Extract the [x, y] coordinate from the center of the cell holding the provided text.  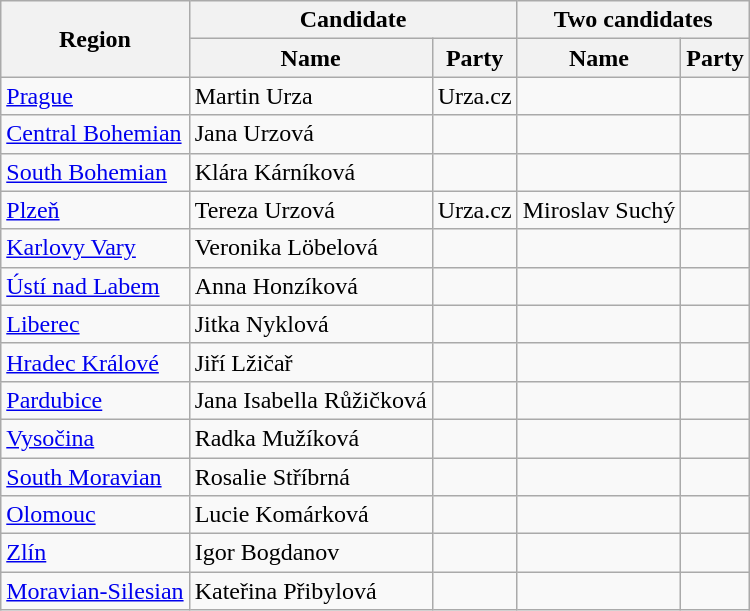
Jana Urzová [310, 134]
Martin Urza [310, 96]
Tereza Urzová [310, 210]
Karlovy Vary [95, 248]
Kateřina Přibylová [310, 591]
Central Bohemian [95, 134]
Olomouc [95, 515]
Rosalie Stříbrná [310, 477]
Jitka Nyklová [310, 324]
Two candidates [633, 20]
South Bohemian [95, 172]
Radka Mužíková [310, 438]
Hradec Králové [95, 362]
Miroslav Suchý [599, 210]
Prague [95, 96]
Pardubice [95, 400]
Anna Honzíková [310, 286]
South Moravian [95, 477]
Klára Kárníková [310, 172]
Ústí nad Labem [95, 286]
Plzeň [95, 210]
Jiří Lžičař [310, 362]
Liberec [95, 324]
Vysočina [95, 438]
Moravian-Silesian [95, 591]
Jana Isabella Růžičková [310, 400]
Igor Bogdanov [310, 553]
Lucie Komárková [310, 515]
Zlín [95, 553]
Region [95, 39]
Candidate [353, 20]
Veronika Löbelová [310, 248]
